Find where the given text appears and provide that cell's center as [X, Y] coordinate. 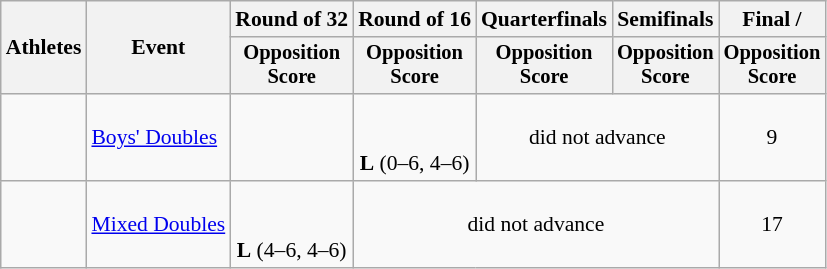
Event [158, 48]
Semifinals [666, 19]
Quarterfinals [544, 19]
Round of 16 [414, 19]
9 [772, 138]
Athletes [44, 48]
L (4–6, 4–6) [292, 224]
Final / [772, 19]
Round of 32 [292, 19]
17 [772, 224]
Mixed Doubles [158, 224]
L (0–6, 4–6) [414, 138]
Boys' Doubles [158, 138]
